Search for the cell housing the specified text and yield its (X, Y) center coordinate. 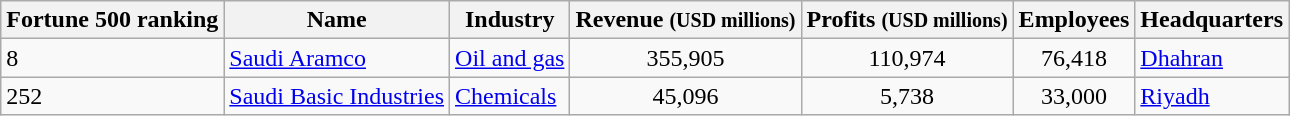
Profits (USD millions) (907, 20)
Riyadh (1212, 96)
Fortune 500 ranking (112, 20)
Name (337, 20)
252 (112, 96)
Chemicals (510, 96)
76,418 (1074, 58)
8 (112, 58)
Headquarters (1212, 20)
Industry (510, 20)
Saudi Basic Industries (337, 96)
355,905 (686, 58)
45,096 (686, 96)
Employees (1074, 20)
110,974 (907, 58)
Oil and gas (510, 58)
33,000 (1074, 96)
5,738 (907, 96)
Saudi Aramco (337, 58)
Dhahran (1212, 58)
Revenue (USD millions) (686, 20)
